Return (X, Y) of the center of cell containing provided text 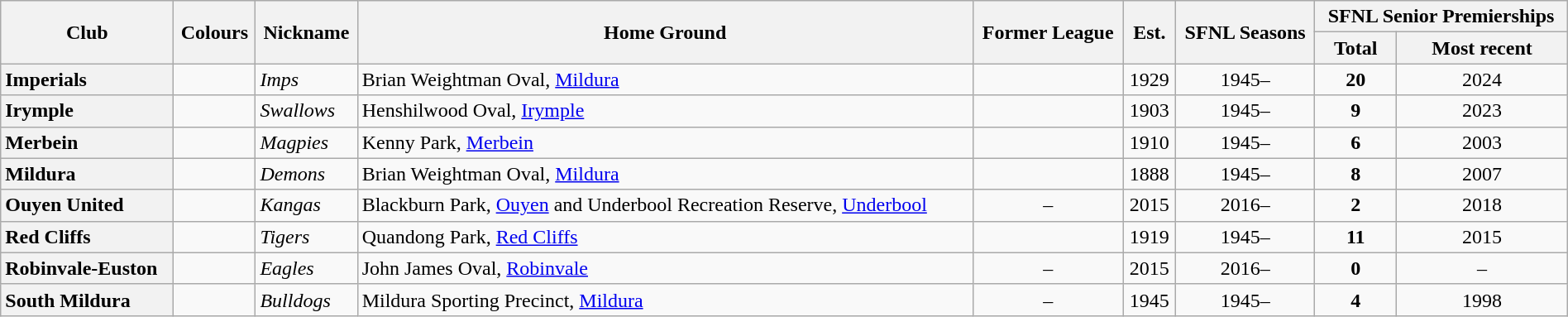
Merbein (88, 142)
Eagles (306, 268)
Irymple (88, 111)
2018 (1482, 205)
Ouyen United (88, 205)
Kenny Park, Merbein (665, 142)
Mildura Sporting Precinct, Mildura (665, 300)
4 (1356, 300)
Red Cliffs (88, 237)
SFNL Seasons (1245, 32)
8 (1356, 174)
Blackburn Park, Ouyen and Underbool Recreation Reserve, Underbool (665, 205)
Tigers (306, 237)
Nickname (306, 32)
Magpies (306, 142)
1998 (1482, 300)
1919 (1150, 237)
1910 (1150, 142)
2007 (1482, 174)
2003 (1482, 142)
9 (1356, 111)
South Mildura (88, 300)
Most recent (1482, 48)
SFNL Senior Premierships (1441, 17)
Demons (306, 174)
Colours (215, 32)
John James Oval, Robinvale (665, 268)
Swallows (306, 111)
6 (1356, 142)
0 (1356, 268)
Imperials (88, 79)
1929 (1150, 79)
Mildura (88, 174)
Kangas (306, 205)
Est. (1150, 32)
2023 (1482, 111)
20 (1356, 79)
Robinvale-Euston (88, 268)
Imps (306, 79)
Former League (1048, 32)
2 (1356, 205)
Club (88, 32)
11 (1356, 237)
1888 (1150, 174)
Henshilwood Oval, Irymple (665, 111)
1945 (1150, 300)
Quandong Park, Red Cliffs (665, 237)
1903 (1150, 111)
Home Ground (665, 32)
2024 (1482, 79)
Total (1356, 48)
Bulldogs (306, 300)
